Search for the cell housing the specified text and yield its (x, y) center coordinate. 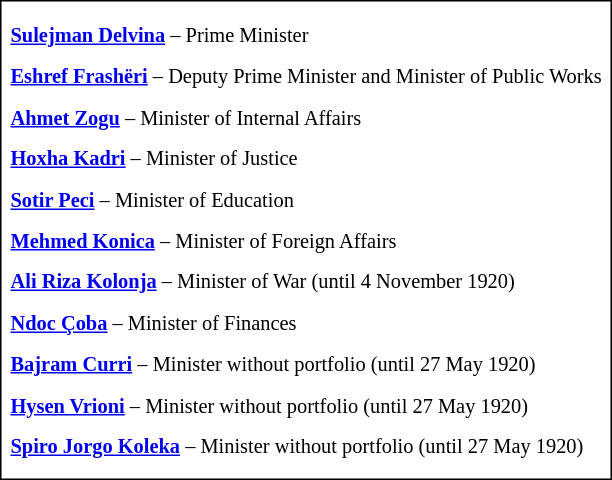
Ndoc Çoba – Minister of Finances (306, 324)
Hoxha Kadri – Minister of Justice (306, 160)
Hysen Vrioni – Minister without portfolio (until 27 May 1920) (306, 406)
Eshref Frashëri – Deputy Prime Minister and Minister of Public Works (306, 78)
Sotir Peci – Minister of Education (306, 201)
Ahmet Zogu – Minister of Internal Affairs (306, 119)
Ali Riza Kolonja – Minister of War (until 4 November 1920) (306, 283)
Sulejman Delvina – Prime Minister (306, 37)
Mehmed Konica – Minister of Foreign Affairs (306, 242)
Spiro Jorgo Koleka – Minister without portfolio (until 27 May 1920) (306, 447)
Bajram Curri – Minister without portfolio (until 27 May 1920) (306, 365)
